Provide the (x, y) coordinate of the cell's center where the given text is located.  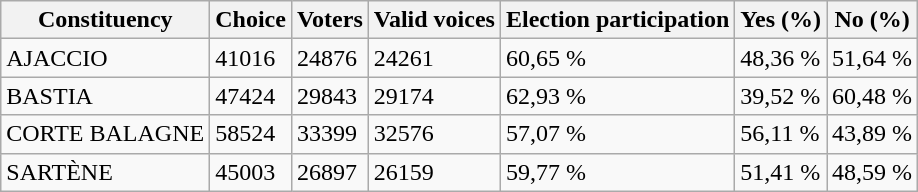
32576 (434, 134)
29174 (434, 96)
51,64 % (872, 58)
60,65 % (617, 58)
57,07 % (617, 134)
51,41 % (781, 172)
48,59 % (872, 172)
BASTIA (106, 96)
59,77 % (617, 172)
48,36 % (781, 58)
SARTÈNE (106, 172)
AJACCIO (106, 58)
26159 (434, 172)
43,89 % (872, 134)
Choice (251, 20)
41016 (251, 58)
29843 (330, 96)
CORTE BALAGNE (106, 134)
26897 (330, 172)
56,11 % (781, 134)
39,52 % (781, 96)
45003 (251, 172)
47424 (251, 96)
24261 (434, 58)
Voters (330, 20)
24876 (330, 58)
Yes (%) (781, 20)
62,93 % (617, 96)
58524 (251, 134)
60,48 % (872, 96)
33399 (330, 134)
Valid voices (434, 20)
Election participation (617, 20)
Constituency (106, 20)
No (%) (872, 20)
